Extract the (x, y) coordinate from the center of the cell holding the provided text.  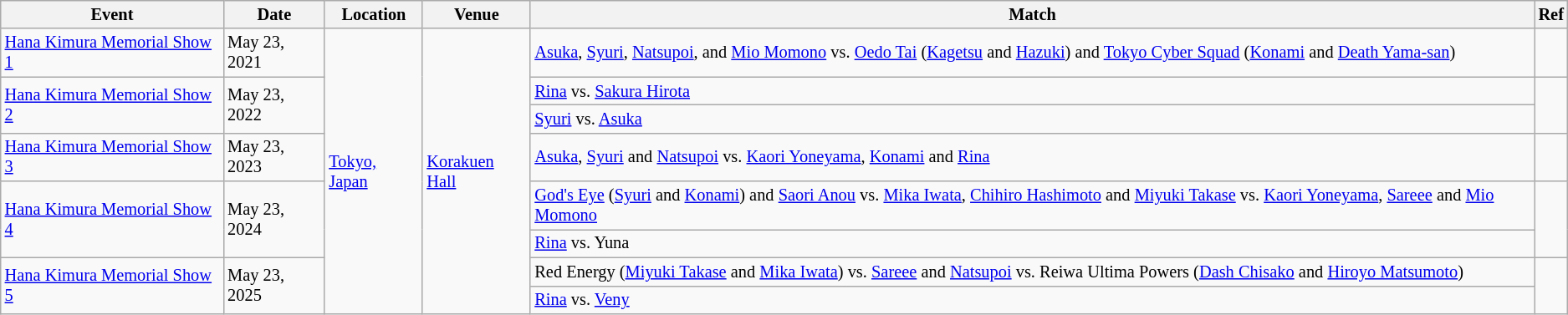
May 23, 2022 (274, 105)
Rina vs. Veny (1032, 300)
Tokyo, Japan (373, 170)
Match (1032, 14)
Korakuen Hall (477, 170)
Hana Kimura Memorial Show 5 (112, 286)
God's Eye (Syuri and Konami) and Saori Anou vs. Mika Iwata, Chihiro Hashimoto and Miyuki Takase vs. Kaori Yoneyama, Sareee and Mio Momono (1032, 206)
Event (112, 14)
Location (373, 14)
Hana Kimura Memorial Show 2 (112, 105)
May 23, 2025 (274, 286)
Hana Kimura Memorial Show 4 (112, 219)
Hana Kimura Memorial Show 3 (112, 157)
Asuka, Syuri and Natsupoi vs. Kaori Yoneyama, Konami and Rina (1032, 157)
Date (274, 14)
May 23, 2021 (274, 53)
Rina vs. Sakura Hirota (1032, 91)
Hana Kimura Memorial Show 1 (112, 53)
Red Energy (Miyuki Takase and Mika Iwata) vs. Sareee and Natsupoi vs. Reiwa Ultima Powers (Dash Chisako and Hiroyo Matsumoto) (1032, 272)
Syuri vs. Asuka (1032, 119)
Ref (1551, 14)
May 23, 2024 (274, 219)
Asuka, Syuri, Natsupoi, and Mio Momono vs. Oedo Tai (Kagetsu and Hazuki) and Tokyo Cyber Squad (Konami and Death Yama-san) (1032, 53)
May 23, 2023 (274, 157)
Rina vs. Yuna (1032, 243)
Venue (477, 14)
